Find where the given text appears and provide that cell's center as [X, Y] coordinate. 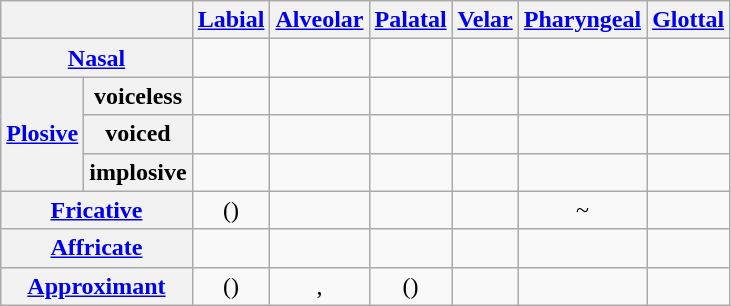
~ [582, 210]
voiceless [138, 96]
Velar [485, 20]
, [320, 286]
Nasal [96, 58]
Approximant [96, 286]
Glottal [688, 20]
Pharyngeal [582, 20]
Plosive [42, 134]
voiced [138, 134]
Fricative [96, 210]
Affricate [96, 248]
implosive [138, 172]
Alveolar [320, 20]
Palatal [410, 20]
Labial [231, 20]
